Capture the cell that displays the provided text and extract its (X, Y) central coordinate. 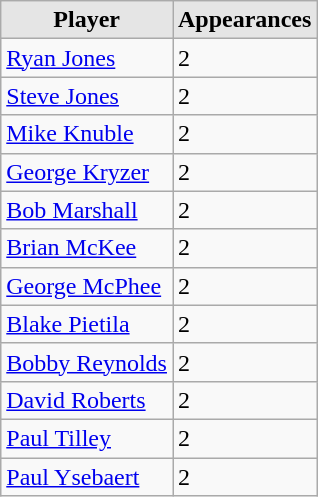
Bobby Reynolds (87, 362)
David Roberts (87, 400)
Appearances (244, 20)
Mike Knuble (87, 134)
Bob Marshall (87, 210)
George Kryzer (87, 172)
George McPhee (87, 286)
Player (87, 20)
Paul Tilley (87, 438)
Ryan Jones (87, 58)
Steve Jones (87, 96)
Blake Pietila (87, 324)
Brian McKee (87, 248)
Paul Ysebaert (87, 477)
